Provide the [X, Y] coordinate of the cell's center where the given text is located.  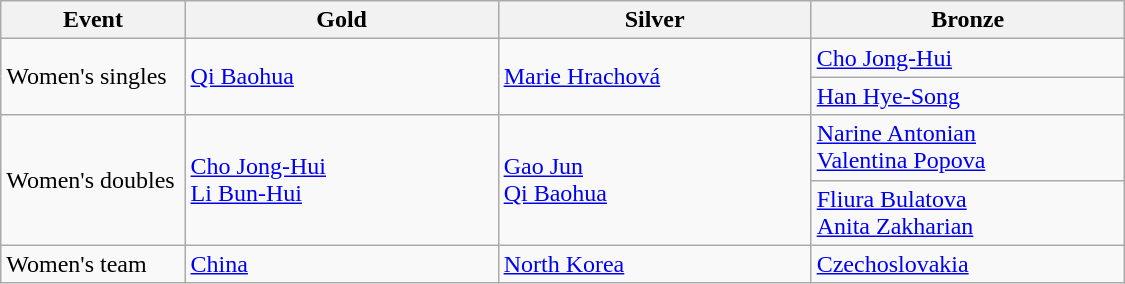
Cho Jong-Hui [968, 58]
Women's singles [93, 77]
Gold [342, 20]
Narine Antonian Valentina Popova [968, 148]
Fliura Bulatova Anita Zakharian [968, 212]
Qi Baohua [342, 77]
Han Hye-Song [968, 96]
Gao Jun Qi Baohua [654, 180]
Bronze [968, 20]
Event [93, 20]
Women's team [93, 264]
Czechoslovakia [968, 264]
China [342, 264]
Cho Jong-Hui Li Bun-Hui [342, 180]
Women's doubles [93, 180]
Marie Hrachová [654, 77]
North Korea [654, 264]
Silver [654, 20]
